Scan for the cell matching the given text and deliver its (X, Y) coordinate at center. 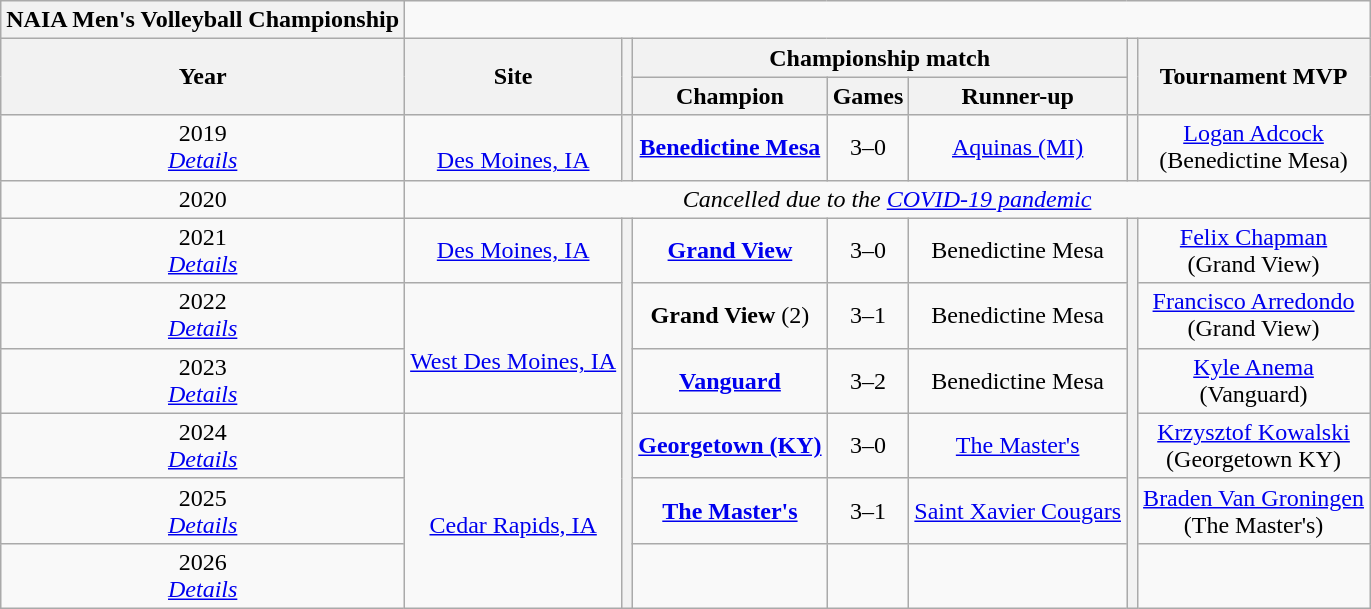
Championship match (880, 58)
Cancelled due to the COVID-19 pandemic (888, 199)
2025 Details (203, 510)
Felix Chapman(Grand View) (1254, 250)
Kyle Anema(Vanguard) (1254, 380)
Vanguard (730, 380)
2026 Details (203, 576)
Grand View (2) (730, 316)
2019 Details (203, 148)
Aquinas (MI) (1018, 148)
Krzysztof Kowalski(Georgetown KY) (1254, 446)
Year (203, 77)
Games (868, 96)
Runner-up (1018, 96)
2021 Details (203, 250)
Francisco Arredondo(Grand View) (1254, 316)
Grand View (730, 250)
Site (514, 77)
2022 Details (203, 316)
2023 Details (203, 380)
NAIA Men's Volleyball Championship (203, 20)
3–2 (868, 380)
Georgetown (KY) (730, 446)
Braden Van Groningen(The Master's) (1254, 510)
Saint Xavier Cougars (1018, 510)
Cedar Rapids, IA (514, 510)
2024 Details (203, 446)
Champion (730, 96)
West Des Moines, IA (514, 348)
Logan Adcock(Benedictine Mesa) (1254, 148)
2020 (203, 199)
Tournament MVP (1254, 77)
